Capture the cell that displays the provided text and extract its (X, Y) central coordinate. 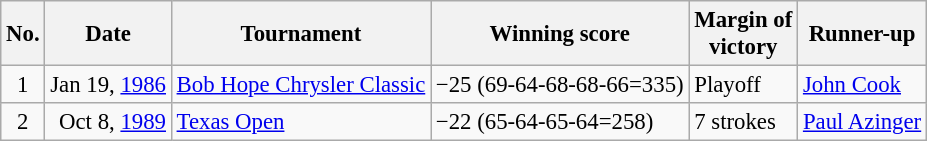
−25 (69-64-68-68-66=335) (560, 85)
Date (108, 34)
Oct 8, 1989 (108, 122)
Winning score (560, 34)
Bob Hope Chrysler Classic (300, 85)
Playoff (744, 85)
Tournament (300, 34)
−22 (65-64-65-64=258) (560, 122)
Margin ofvictory (744, 34)
2 (23, 122)
7 strokes (744, 122)
John Cook (862, 85)
No. (23, 34)
Jan 19, 1986 (108, 85)
Texas Open (300, 122)
1 (23, 85)
Paul Azinger (862, 122)
Runner-up (862, 34)
